Find where the given text appears and provide that cell's center as [X, Y] coordinate. 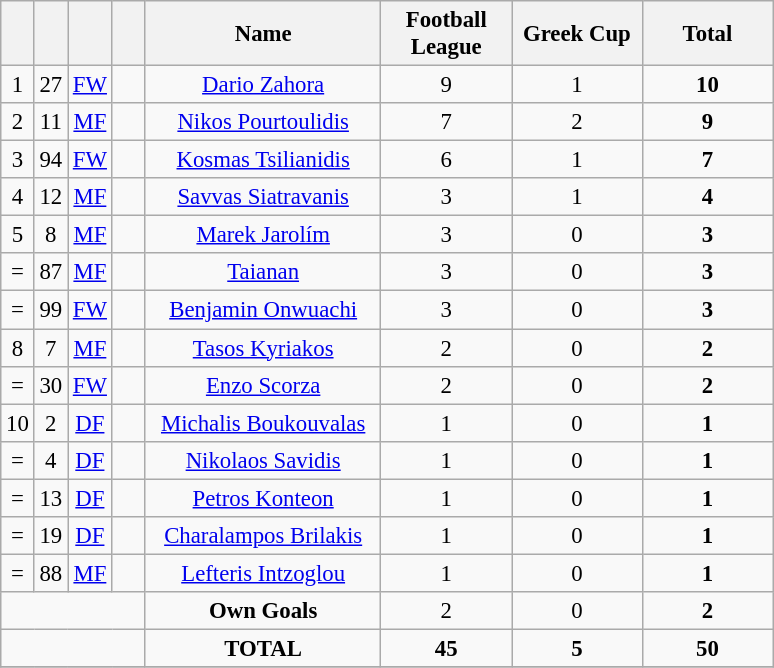
Dario Zahora [263, 85]
Own Goals [263, 611]
12 [50, 197]
Name [263, 34]
Michalis Boukouvalas [263, 423]
27 [50, 85]
Marek Jarolím [263, 235]
Greek Cup [578, 34]
Benjamin Onwuachi [263, 310]
Taianan [263, 273]
Kosmas Tsilianidis [263, 160]
19 [50, 536]
Charalampos Brilakis [263, 536]
87 [50, 273]
Nikos Pourtoulidis [263, 122]
TOTAL [263, 648]
45 [446, 648]
13 [50, 498]
Enzo Scorza [263, 385]
11 [50, 122]
50 [708, 648]
88 [50, 573]
Savvas Siatravanis [263, 197]
Nikolaos Savidis [263, 460]
Lefteris Intzoglou [263, 573]
30 [50, 385]
Tasos Kyriakos [263, 348]
6 [446, 160]
99 [50, 310]
Football League [446, 34]
Total [708, 34]
94 [50, 160]
Petros Konteon [263, 498]
